Extract the [x, y] coordinate from the center of the cell holding the provided text.  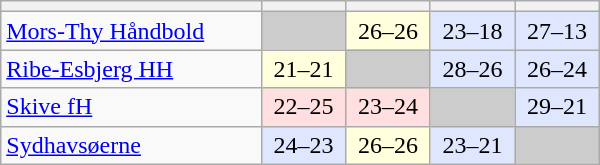
22–25 [304, 107]
Mors-Thy Håndbold [131, 31]
Sydhavsøerne [131, 145]
23–21 [472, 145]
27–13 [558, 31]
24–23 [304, 145]
26–24 [558, 69]
28–26 [472, 69]
23–24 [388, 107]
23–18 [472, 31]
29–21 [558, 107]
21–21 [304, 69]
Ribe-Esbjerg HH [131, 69]
Skive fH [131, 107]
